Determine the (X, Y) coordinate at the center of the cell enclosing the given text.  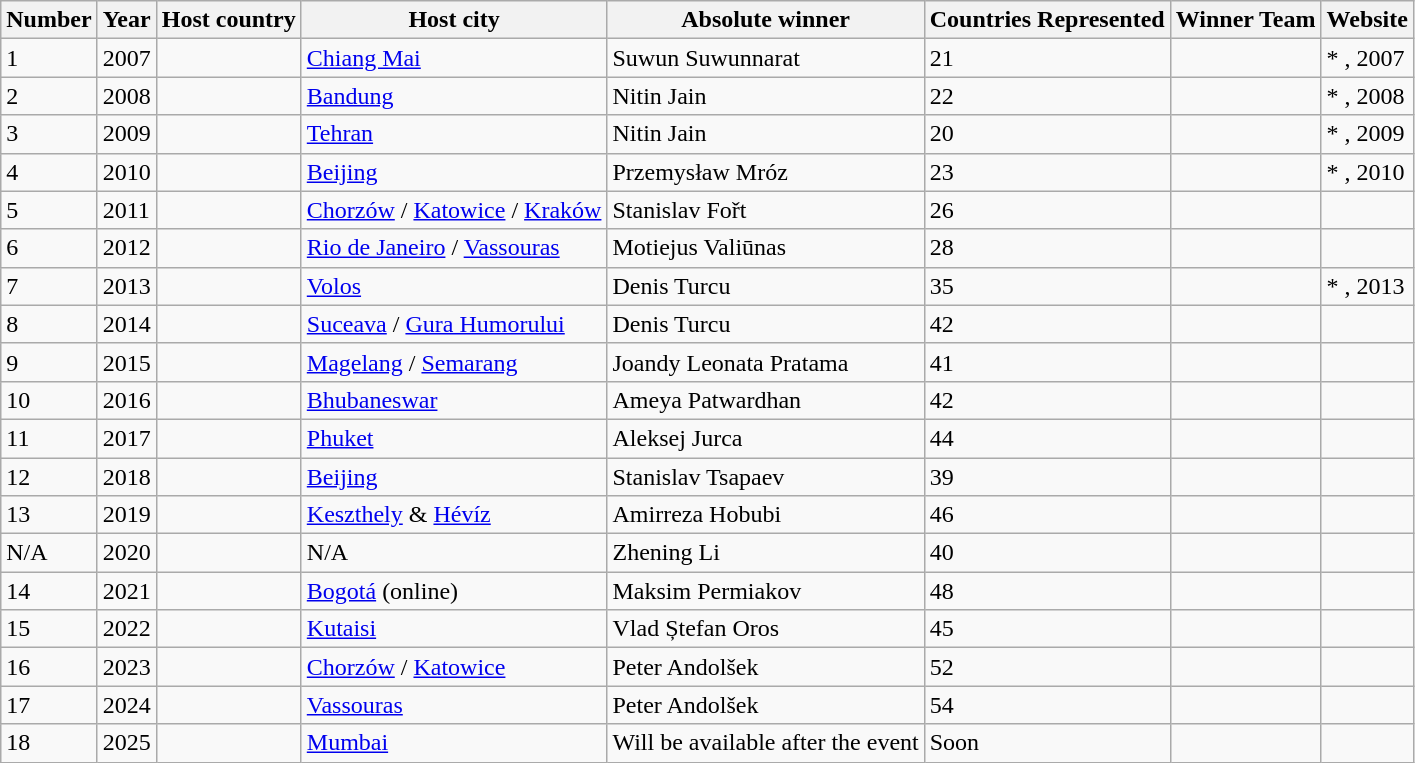
Number (49, 20)
54 (1047, 705)
20 (1047, 134)
22 (1047, 96)
2025 (126, 743)
* , 2009 (1367, 134)
Host city (454, 20)
23 (1047, 172)
* , 2013 (1367, 286)
Amirreza Hobubi (766, 515)
2023 (126, 667)
Website (1367, 20)
* , 2007 (1367, 58)
1 (49, 58)
Magelang / Semarang (454, 362)
9 (49, 362)
4 (49, 172)
6 (49, 248)
Tehran (454, 134)
Bogotá (online) (454, 591)
21 (1047, 58)
Soon (1047, 743)
Volos (454, 286)
2008 (126, 96)
Phuket (454, 438)
Stanislav Fořt (766, 210)
Joandy Leonata Pratama (766, 362)
2022 (126, 629)
Maksim Permiakov (766, 591)
14 (49, 591)
Rio de Janeiro / Vassouras (454, 248)
13 (49, 515)
Mumbai (454, 743)
2015 (126, 362)
2007 (126, 58)
2010 (126, 172)
8 (49, 324)
2018 (126, 477)
2011 (126, 210)
Chorzów / Katowice / Kraków (454, 210)
18 (49, 743)
Przemysław Mróz (766, 172)
2024 (126, 705)
Ameya Patwardhan (766, 400)
Keszthely & Hévíz (454, 515)
Bandung (454, 96)
Chorzów / Katowice (454, 667)
* , 2010 (1367, 172)
2 (49, 96)
12 (49, 477)
Chiang Mai (454, 58)
Zhening Li (766, 553)
46 (1047, 515)
Will be available after the event (766, 743)
Countries Represented (1047, 20)
Aleksej Jurca (766, 438)
* , 2008 (1367, 96)
5 (49, 210)
7 (49, 286)
44 (1047, 438)
45 (1047, 629)
11 (49, 438)
2013 (126, 286)
40 (1047, 553)
Stanislav Tsapaev (766, 477)
Suwun Suwunnarat (766, 58)
2019 (126, 515)
10 (49, 400)
2020 (126, 553)
Absolute winner (766, 20)
Vlad Ștefan Oros (766, 629)
2016 (126, 400)
17 (49, 705)
48 (1047, 591)
Year (126, 20)
26 (1047, 210)
Bhubaneswar (454, 400)
Winner Team (1246, 20)
2017 (126, 438)
16 (49, 667)
28 (1047, 248)
Vassouras (454, 705)
Motiejus Valiūnas (766, 248)
2012 (126, 248)
15 (49, 629)
41 (1047, 362)
2021 (126, 591)
Suceava / Gura Humorului (454, 324)
Host country (228, 20)
2014 (126, 324)
52 (1047, 667)
39 (1047, 477)
3 (49, 134)
35 (1047, 286)
Kutaisi (454, 629)
2009 (126, 134)
